Return the (X, Y) coordinate for the center point of the cell that contains the specified text.  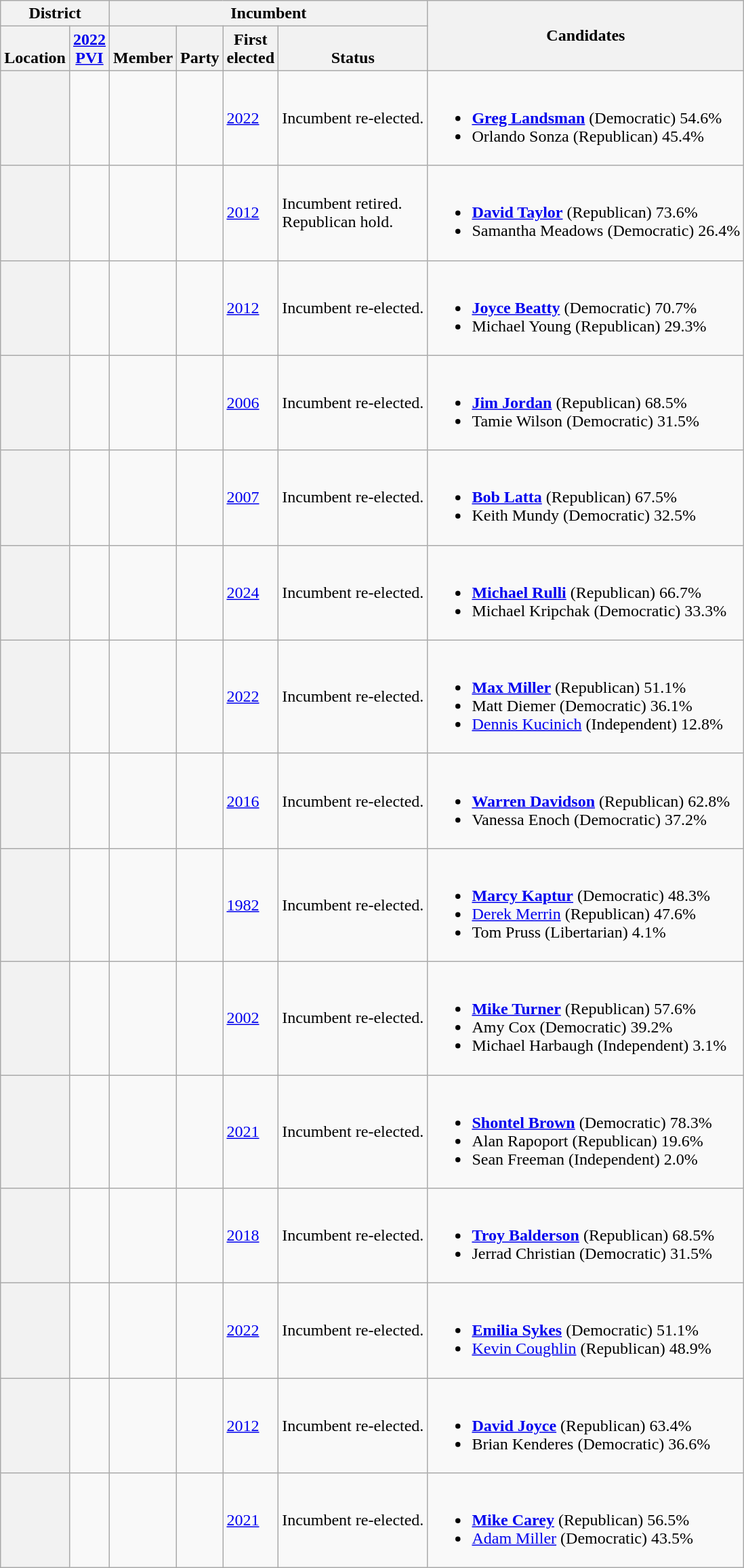
Emilia Sykes (Democratic) 51.1%Kevin Coughlin (Republican) 48.9% (585, 1331)
Party (200, 49)
Member (144, 49)
2006 (251, 403)
Incumbent (268, 14)
Location (35, 49)
2022PVI (89, 49)
Bob Latta (Republican) 67.5%Keith Mundy (Democratic) 32.5% (585, 498)
2024 (251, 592)
Candidates (585, 35)
Max Miller (Republican) 51.1%Matt Diemer (Democratic) 36.1%Dennis Kucinich (Independent) 12.8% (585, 697)
2016 (251, 801)
Troy Balderson (Republican) 68.5%Jerrad Christian (Democratic) 31.5% (585, 1236)
Firstelected (251, 49)
2007 (251, 498)
Incumbent retired.Republican hold. (353, 213)
Greg Landsman (Democratic) 54.6%Orlando Sonza (Republican) 45.4% (585, 118)
Shontel Brown (Democratic) 78.3%Alan Rapoport (Republican) 19.6%Sean Freeman (Independent) 2.0% (585, 1132)
Michael Rulli (Republican) 66.7%Michael Kripchak (Democratic) 33.3% (585, 592)
Joyce Beatty (Democratic) 70.7%Michael Young (Republican) 29.3% (585, 308)
1982 (251, 904)
Warren Davidson (Republican) 62.8%Vanessa Enoch (Democratic) 37.2% (585, 801)
Mike Turner (Republican) 57.6%Amy Cox (Democratic) 39.2%Michael Harbaugh (Independent) 3.1% (585, 1018)
District (56, 14)
David Taylor (Republican) 73.6%Samantha Meadows (Democratic) 26.4% (585, 213)
Mike Carey (Republican) 56.5%Adam Miller (Democratic) 43.5% (585, 1521)
Marcy Kaptur (Democratic) 48.3%Derek Merrin (Republican) 47.6%Tom Pruss (Libertarian) 4.1% (585, 904)
2002 (251, 1018)
2018 (251, 1236)
Jim Jordan (Republican) 68.5%Tamie Wilson (Democratic) 31.5% (585, 403)
Status (353, 49)
David Joyce (Republican) 63.4%Brian Kenderes (Democratic) 36.6% (585, 1426)
